Identify which cell holds the provided text, then report its (x, y) central coordinate. 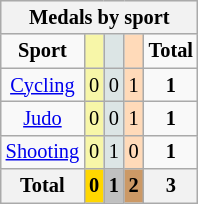
Sport (42, 51)
Shooting (42, 152)
2 (134, 186)
3 (171, 186)
Medals by sport (100, 17)
Cycling (42, 85)
Judo (42, 118)
